Return (x, y) of the center of cell containing provided text 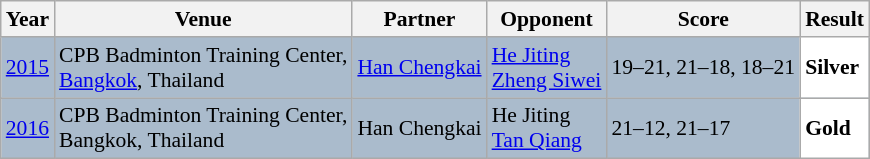
Score (703, 19)
Partner (419, 19)
2015 (28, 68)
2016 (28, 128)
21–12, 21–17 (703, 128)
Silver (834, 68)
Venue (203, 19)
He Jiting Zheng Siwei (547, 68)
Opponent (547, 19)
He Jiting Tan Qiang (547, 128)
Year (28, 19)
19–21, 21–18, 18–21 (703, 68)
Gold (834, 128)
Result (834, 19)
